Capture the cell that displays the provided text and extract its (x, y) central coordinate. 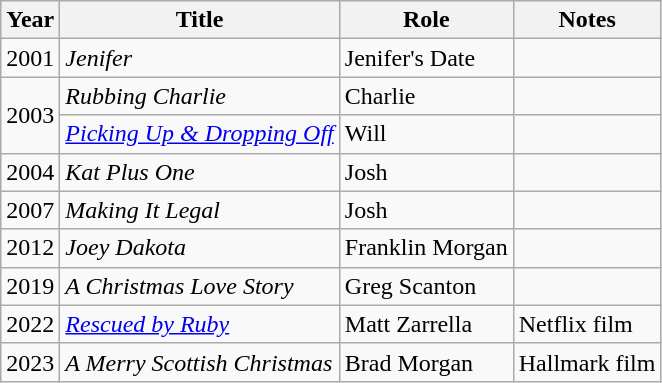
Greg Scanton (426, 286)
2004 (30, 172)
2007 (30, 210)
Brad Morgan (426, 362)
2023 (30, 362)
2019 (30, 286)
Charlie (426, 96)
Matt Zarrella (426, 324)
Role (426, 20)
Hallmark film (587, 362)
Will (426, 134)
Making It Legal (200, 210)
A Merry Scottish Christmas (200, 362)
2003 (30, 115)
2001 (30, 58)
Notes (587, 20)
Jenifer (200, 58)
Picking Up & Dropping Off (200, 134)
Franklin Morgan (426, 248)
Year (30, 20)
Rescued by Ruby (200, 324)
2012 (30, 248)
Kat Plus One (200, 172)
Joey Dakota (200, 248)
A Christmas Love Story (200, 286)
Netflix film (587, 324)
Jenifer's Date (426, 58)
Title (200, 20)
2022 (30, 324)
Rubbing Charlie (200, 96)
